Output the [x, y] coordinate of the center of the cell containing the given text.  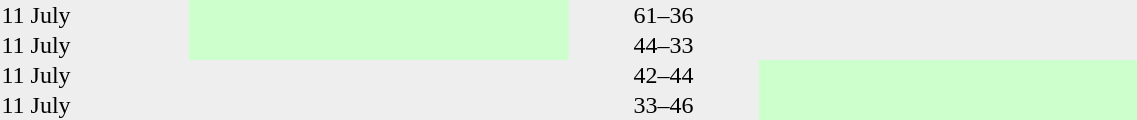
42–44 [664, 75]
33–46 [664, 105]
61–36 [664, 15]
44–33 [664, 45]
